For the text-containing cell, return its midpoint in (X, Y) coordinate format. 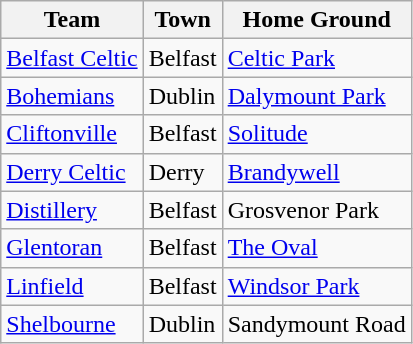
The Oval (316, 248)
Home Ground (316, 20)
Shelbourne (72, 324)
Dalymount Park (316, 96)
Cliftonville (72, 134)
Linfield (72, 286)
Glentoran (72, 248)
Brandywell (316, 172)
Solitude (316, 134)
Windsor Park (316, 286)
Bohemians (72, 96)
Belfast Celtic (72, 58)
Sandymount Road (316, 324)
Grosvenor Park (316, 210)
Town (182, 20)
Celtic Park (316, 58)
Distillery (72, 210)
Team (72, 20)
Derry Celtic (72, 172)
Derry (182, 172)
